Extract the [X, Y] coordinate from the center of the cell holding the provided text.  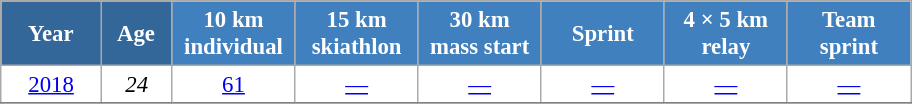
4 × 5 km relay [726, 34]
Year [52, 34]
Sprint [602, 34]
61 [234, 85]
15 km skiathlon [356, 34]
Age [136, 34]
30 km mass start [480, 34]
Team sprint [848, 34]
10 km individual [234, 34]
24 [136, 85]
2018 [52, 85]
